Determine the (x, y) coordinate at the center of the cell enclosing the given text.  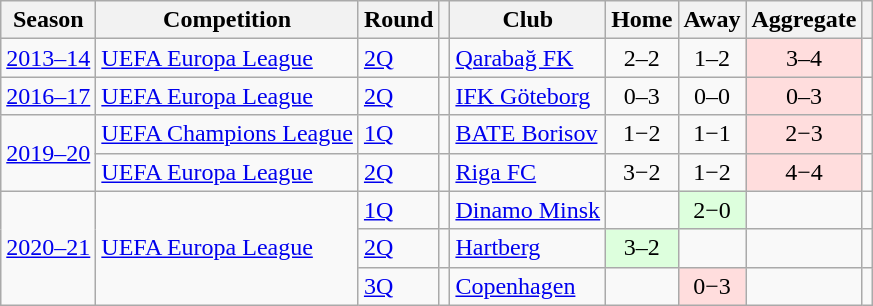
Competition (228, 20)
2019–20 (48, 153)
BATE Borisov (528, 134)
0−3 (712, 286)
4−4 (804, 172)
Riga FC (528, 172)
0–0 (712, 96)
Round (398, 20)
2016–17 (48, 96)
Copenhagen (528, 286)
2−0 (712, 210)
3–4 (804, 58)
IFK Göteborg (528, 96)
Club (528, 20)
1−1 (712, 134)
Home (642, 20)
Dinamo Minsk (528, 210)
2–2 (642, 58)
2020–21 (48, 248)
2013–14 (48, 58)
1–2 (712, 58)
3Q (398, 286)
UEFA Champions League (228, 134)
Season (48, 20)
Hartberg (528, 248)
2−3 (804, 134)
3–2 (642, 248)
Qarabağ FK (528, 58)
3−2 (642, 172)
Away (712, 20)
Aggregate (804, 20)
